Search for the cell housing the specified text and yield its [x, y] center coordinate. 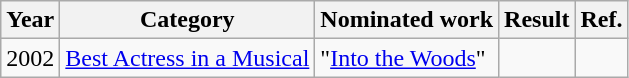
Result [537, 20]
Category [188, 20]
"Into the Woods" [407, 58]
Ref. [602, 20]
Nominated work [407, 20]
2002 [30, 58]
Best Actress in a Musical [188, 58]
Year [30, 20]
